Extract the [x, y] coordinate from the center of the cell holding the provided text.  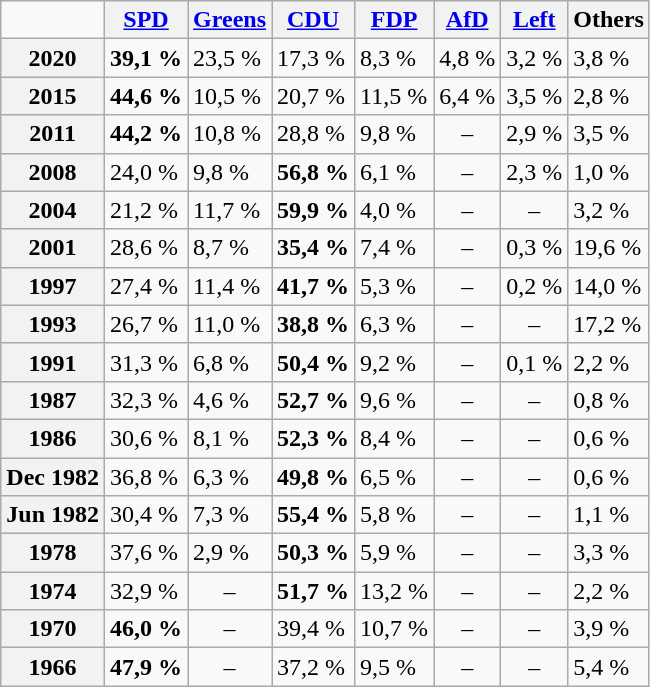
23,5 % [230, 58]
11,0 % [230, 324]
30,6 % [146, 438]
41,7 % [314, 286]
0,2 % [534, 286]
49,8 % [314, 477]
36,8 % [146, 477]
5,8 % [394, 515]
10,8 % [230, 134]
8,4 % [394, 438]
4,6 % [230, 400]
FDP [394, 20]
1997 [53, 286]
24,0 % [146, 172]
4,0 % [394, 210]
17,3 % [314, 58]
Others [609, 20]
28,6 % [146, 248]
SPD [146, 20]
52,3 % [314, 438]
10,7 % [394, 629]
1987 [53, 400]
10,5 % [230, 96]
0,3 % [534, 248]
17,2 % [609, 324]
30,4 % [146, 515]
2,8 % [609, 96]
11,7 % [230, 210]
14,0 % [609, 286]
13,2 % [394, 591]
1978 [53, 553]
26,7 % [146, 324]
2001 [53, 248]
31,3 % [146, 362]
Greens [230, 20]
20,7 % [314, 96]
51,7 % [314, 591]
0,8 % [609, 400]
9,6 % [394, 400]
38,8 % [314, 324]
1970 [53, 629]
28,8 % [314, 134]
7,3 % [230, 515]
59,9 % [314, 210]
6,5 % [394, 477]
Dec 1982 [53, 477]
CDU [314, 20]
21,2 % [146, 210]
0,1 % [534, 362]
3,8 % [609, 58]
Jun 1982 [53, 515]
8,7 % [230, 248]
35,4 % [314, 248]
1,0 % [609, 172]
19,6 % [609, 248]
2011 [53, 134]
32,3 % [146, 400]
AfD [468, 20]
9,2 % [394, 362]
32,9 % [146, 591]
52,7 % [314, 400]
8,1 % [230, 438]
6,8 % [230, 362]
6,1 % [394, 172]
5,9 % [394, 553]
Left [534, 20]
39,1 % [146, 58]
7,4 % [394, 248]
44,2 % [146, 134]
6,4 % [468, 96]
5,3 % [394, 286]
1993 [53, 324]
2,3 % [534, 172]
46,0 % [146, 629]
3,9 % [609, 629]
9,5 % [394, 667]
50,4 % [314, 362]
3,3 % [609, 553]
37,2 % [314, 667]
8,3 % [394, 58]
55,4 % [314, 515]
2008 [53, 172]
44,6 % [146, 96]
4,8 % [468, 58]
50,3 % [314, 553]
1,1 % [609, 515]
2004 [53, 210]
11,4 % [230, 286]
56,8 % [314, 172]
1966 [53, 667]
1991 [53, 362]
11,5 % [394, 96]
27,4 % [146, 286]
47,9 % [146, 667]
2015 [53, 96]
1986 [53, 438]
5,4 % [609, 667]
39,4 % [314, 629]
1974 [53, 591]
2020 [53, 58]
37,6 % [146, 553]
